Return the [x, y] coordinate for the center point of the cell that contains the specified text.  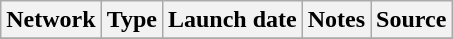
Network [51, 20]
Launch date [232, 20]
Notes [336, 20]
Source [412, 20]
Type [132, 20]
